Locate the cell with the specified text and output its [x, y] center coordinate. 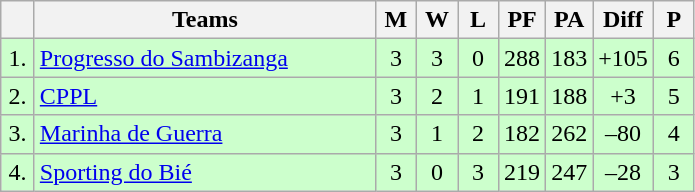
Teams [204, 20]
W [436, 20]
3. [18, 134]
+3 [624, 96]
288 [522, 58]
Progresso do Sambizanga [204, 58]
PF [522, 20]
CPPL [204, 96]
182 [522, 134]
188 [570, 96]
191 [522, 96]
219 [522, 172]
1. [18, 58]
Diff [624, 20]
+105 [624, 58]
4. [18, 172]
PA [570, 20]
L [478, 20]
247 [570, 172]
2. [18, 96]
–28 [624, 172]
P [674, 20]
262 [570, 134]
183 [570, 58]
4 [674, 134]
–80 [624, 134]
M [396, 20]
Marinha de Guerra [204, 134]
6 [674, 58]
Sporting do Bié [204, 172]
5 [674, 96]
